Pinpoint the cell where the given text exists, returning its (X, Y) midpoint coordinate. 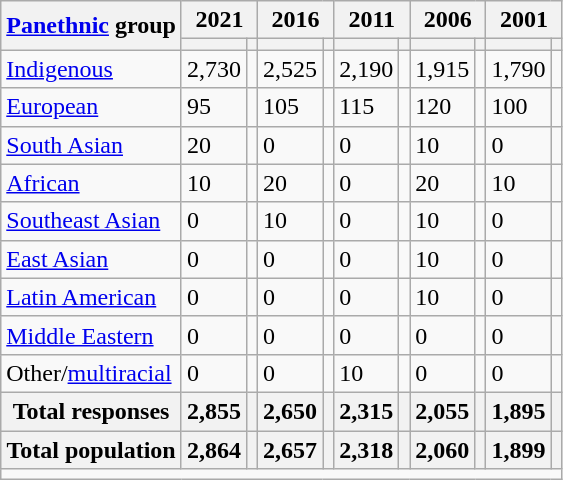
115 (366, 107)
Indigenous (92, 69)
2,855 (214, 411)
Total responses (92, 411)
2,318 (366, 449)
South Asian (92, 145)
2006 (448, 20)
2,315 (366, 411)
East Asian (92, 259)
2,650 (290, 411)
95 (214, 107)
2001 (524, 20)
120 (442, 107)
2016 (296, 20)
100 (518, 107)
2,055 (442, 411)
2,730 (214, 69)
2011 (372, 20)
Middle Eastern (92, 335)
European (92, 107)
2,190 (366, 69)
Panethnic group (92, 26)
2,525 (290, 69)
Other/multiracial (92, 373)
1,915 (442, 69)
2021 (219, 20)
Latin American (92, 297)
2,060 (442, 449)
Southeast Asian (92, 221)
2,864 (214, 449)
1,895 (518, 411)
Total population (92, 449)
African (92, 183)
1,790 (518, 69)
1,899 (518, 449)
2,657 (290, 449)
105 (290, 107)
